Identify which cell holds the provided text, then report its (X, Y) central coordinate. 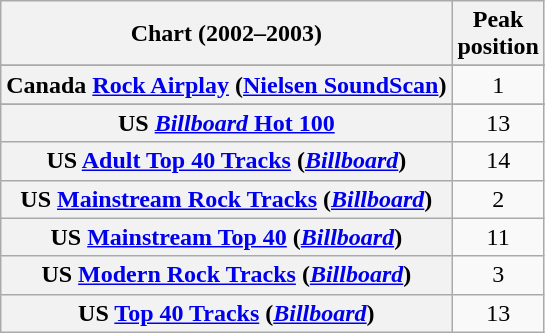
1 (498, 85)
US Billboard Hot 100 (226, 123)
US Top 40 Tracks (Billboard) (226, 313)
Peakposition (498, 34)
11 (498, 237)
US Mainstream Rock Tracks (Billboard) (226, 199)
US Adult Top 40 Tracks (Billboard) (226, 161)
3 (498, 275)
Canada Rock Airplay (Nielsen SoundScan) (226, 85)
US Mainstream Top 40 (Billboard) (226, 237)
Chart (2002–2003) (226, 34)
14 (498, 161)
US Modern Rock Tracks (Billboard) (226, 275)
2 (498, 199)
